Identify which cell holds the provided text, then report its [X, Y] central coordinate. 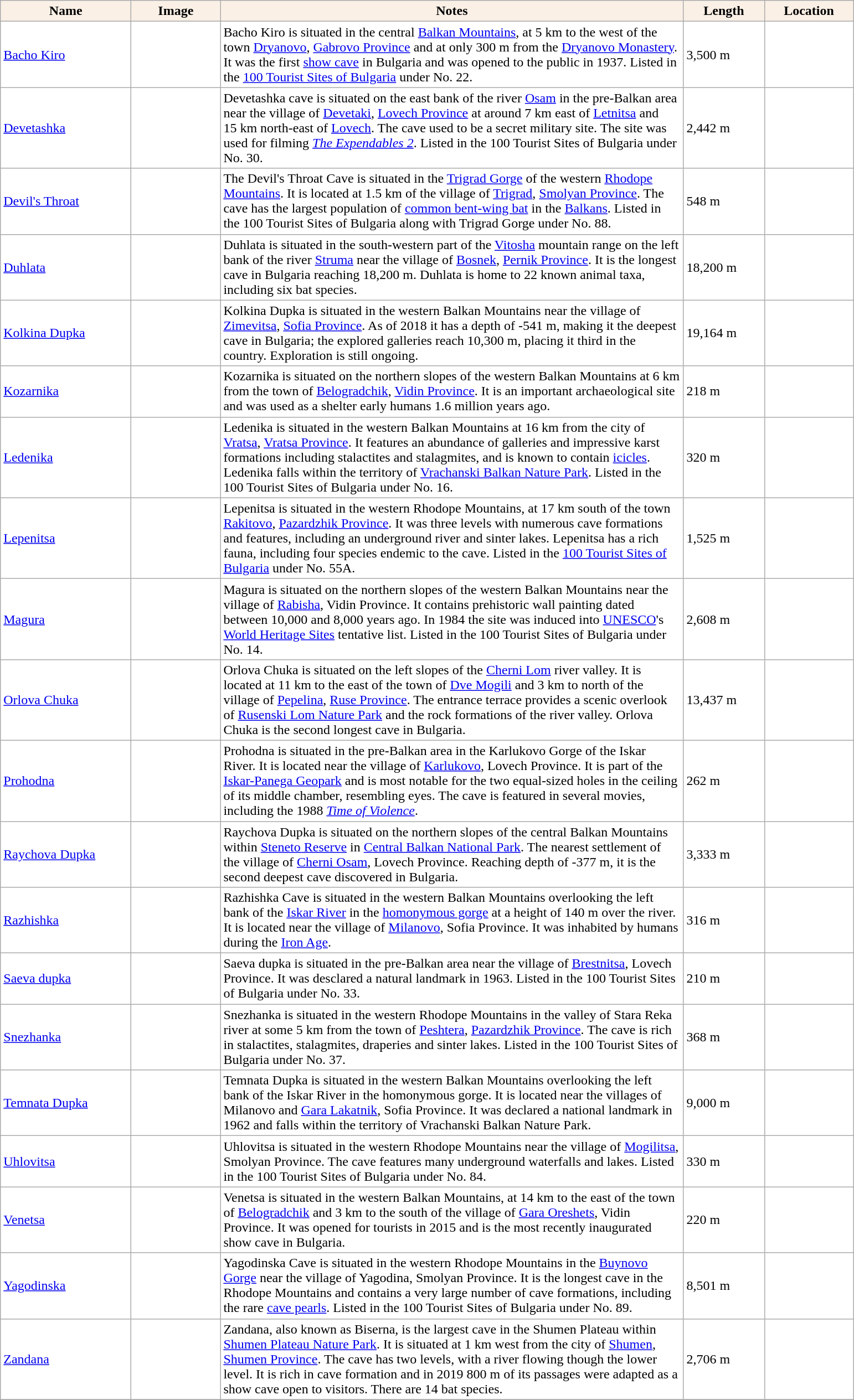
9,000 m [724, 1103]
262 m [724, 781]
Venetsa [66, 1220]
Magura [66, 619]
Name [66, 11]
220 m [724, 1220]
Zandana [66, 1359]
Kolkina Dupka [66, 333]
19,164 m [724, 333]
2,706 m [724, 1359]
Devil's Throat [66, 202]
Image [176, 11]
Location [809, 11]
316 m [724, 920]
548 m [724, 202]
Razhishka [66, 920]
218 m [724, 391]
Yagodinska [66, 1285]
Orlova Chuka [66, 700]
2,608 m [724, 619]
3,333 m [724, 855]
1,525 m [724, 538]
3,500 m [724, 54]
8,501 m [724, 1285]
Uhlovitsa [66, 1161]
Kozarnika [66, 391]
Raychova Dupka [66, 855]
Snezhanka [66, 1037]
Notes [452, 11]
Saeva dupka [66, 979]
Temnata Dupka [66, 1103]
210 m [724, 979]
320 m [724, 457]
Bacho Kiro [66, 54]
Length [724, 11]
Prohodna [66, 781]
2,442 m [724, 128]
Ledenika [66, 457]
18,200 m [724, 267]
Devetashka [66, 128]
13,437 m [724, 700]
Duhlata [66, 267]
Lepenitsa [66, 538]
330 m [724, 1161]
368 m [724, 1037]
